Pinpoint the cell where the given text exists, returning its [x, y] midpoint coordinate. 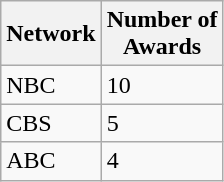
Number ofAwards [162, 34]
Network [51, 34]
CBS [51, 123]
5 [162, 123]
NBC [51, 85]
4 [162, 161]
ABC [51, 161]
10 [162, 85]
